From the cell containing the given text, extract its center point as (x, y) coordinate. 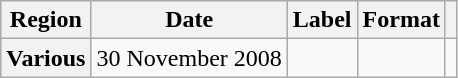
30 November 2008 (189, 58)
Date (189, 20)
Label (322, 20)
Region (46, 20)
Various (46, 58)
Format (401, 20)
